Scan for the cell matching the given text and deliver its (x, y) coordinate at center. 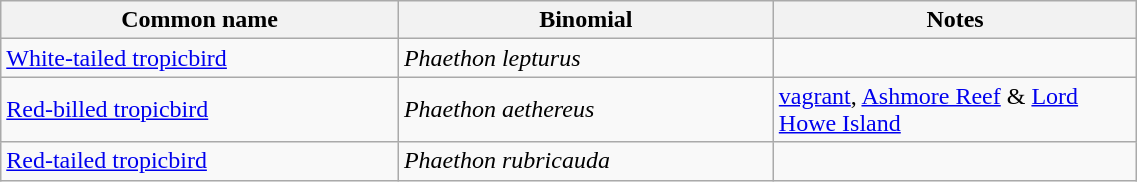
Phaethon aethereus (586, 110)
Red-tailed tropicbird (200, 161)
Common name (200, 20)
Notes (955, 20)
White-tailed tropicbird (200, 58)
Binomial (586, 20)
Red-billed tropicbird (200, 110)
vagrant, Ashmore Reef & Lord Howe Island (955, 110)
Phaethon lepturus (586, 58)
Phaethon rubricauda (586, 161)
